Find where the given text appears and provide that cell's center as (X, Y) coordinate. 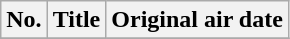
Title (76, 20)
No. (24, 20)
Original air date (198, 20)
